Search for the cell housing the specified text and yield its [x, y] center coordinate. 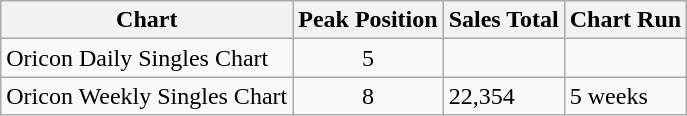
Oricon Daily Singles Chart [147, 58]
8 [368, 96]
Chart [147, 20]
Chart Run [625, 20]
Oricon Weekly Singles Chart [147, 96]
5 [368, 58]
Sales Total [504, 20]
5 weeks [625, 96]
Peak Position [368, 20]
22,354 [504, 96]
